Return the (x, y) coordinate for the center point of the cell that contains the specified text.  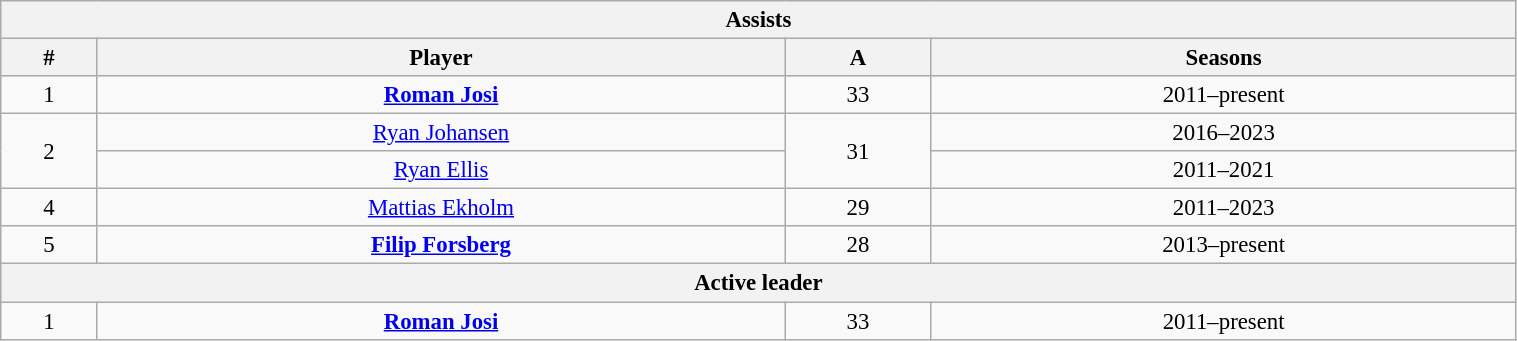
Active leader (758, 283)
4 (49, 208)
Mattias Ekholm (441, 208)
Assists (758, 20)
Player (441, 58)
2011–2021 (1224, 170)
Filip Forsberg (441, 245)
28 (858, 245)
Seasons (1224, 58)
5 (49, 245)
2 (49, 152)
2013–present (1224, 245)
2011–2023 (1224, 208)
Ryan Johansen (441, 133)
A (858, 58)
29 (858, 208)
Ryan Ellis (441, 170)
# (49, 58)
31 (858, 152)
2016–2023 (1224, 133)
